Return the [x, y] coordinate for the center point of the cell that contains the specified text.  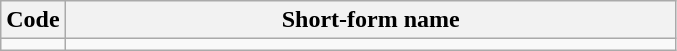
Code [33, 20]
Short-form name [370, 20]
